Pinpoint the cell where the given text exists, returning its [X, Y] midpoint coordinate. 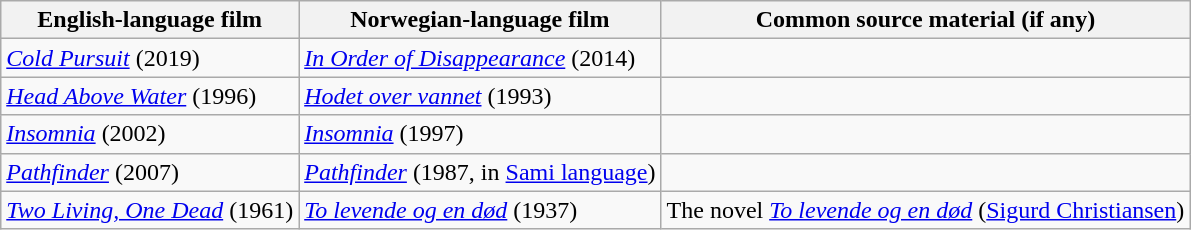
Insomnia (1997) [480, 134]
Hodet over vannet (1993) [480, 96]
Two Living, One Dead (1961) [150, 210]
Norwegian-language film [480, 20]
Pathfinder (2007) [150, 172]
Insomnia (2002) [150, 134]
To levende og en død (1937) [480, 210]
Head Above Water (1996) [150, 96]
Pathfinder (1987, in Sami language) [480, 172]
Cold Pursuit (2019) [150, 58]
The novel To levende og en død (Sigurd Christiansen) [926, 210]
In Order of Disappearance (2014) [480, 58]
English-language film [150, 20]
Common source material (if any) [926, 20]
